Pinpoint the cell where the given text exists, returning its [x, y] midpoint coordinate. 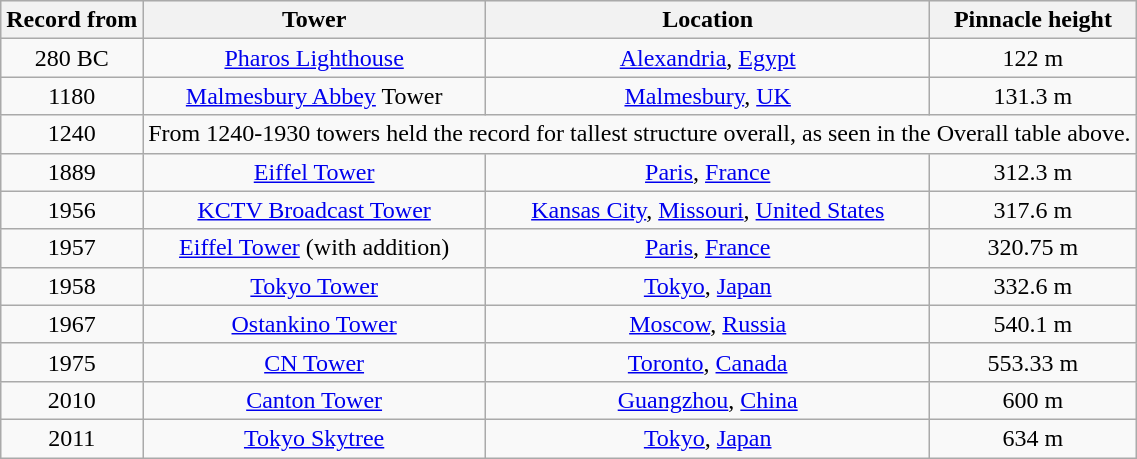
Moscow, Russia [708, 324]
KCTV Broadcast Tower [314, 210]
312.3 m [1033, 172]
Record from [72, 20]
Malmesbury Abbey Tower [314, 96]
634 m [1033, 438]
1975 [72, 362]
1240 [72, 134]
131.3 m [1033, 96]
Eiffel Tower [314, 172]
Tokyo Tower [314, 286]
317.6 m [1033, 210]
Kansas City, Missouri, United States [708, 210]
2010 [72, 400]
Malmesbury, UK [708, 96]
1180 [72, 96]
Eiffel Tower (with addition) [314, 248]
Pinnacle height [1033, 20]
1889 [72, 172]
600 m [1033, 400]
1957 [72, 248]
332.6 m [1033, 286]
280 BC [72, 58]
Toronto, Canada [708, 362]
553.33 m [1033, 362]
1967 [72, 324]
Alexandria, Egypt [708, 58]
122 m [1033, 58]
Tower [314, 20]
Tokyo Skytree [314, 438]
2011 [72, 438]
1958 [72, 286]
320.75 m [1033, 248]
Pharos Lighthouse [314, 58]
1956 [72, 210]
Canton Tower [314, 400]
Location [708, 20]
Guangzhou, China [708, 400]
From 1240-1930 towers held the record for tallest structure overall, as seen in the Overall table above. [640, 134]
Ostankino Tower [314, 324]
CN Tower [314, 362]
540.1 m [1033, 324]
